Scan for the cell matching the given text and deliver its [x, y] coordinate at center. 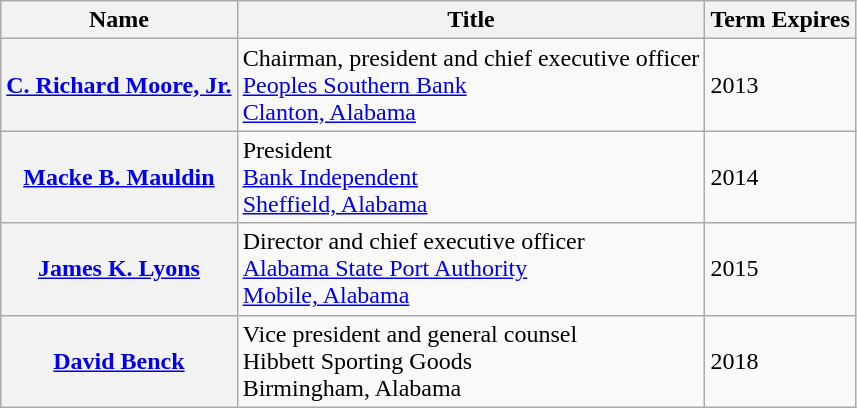
Macke B. Mauldin [119, 177]
Chairman, president and chief executive officerPeoples Southern BankClanton, Alabama [471, 85]
2015 [780, 269]
C. Richard Moore, Jr. [119, 85]
2018 [780, 361]
David Benck [119, 361]
Director and chief executive officerAlabama State Port AuthorityMobile, Alabama [471, 269]
Name [119, 20]
2013 [780, 85]
James K. Lyons [119, 269]
Term Expires [780, 20]
Title [471, 20]
PresidentBank IndependentSheffield, Alabama [471, 177]
2014 [780, 177]
Vice president and general counselHibbett Sporting GoodsBirmingham, Alabama [471, 361]
